Return (x, y) of the center of cell containing provided text 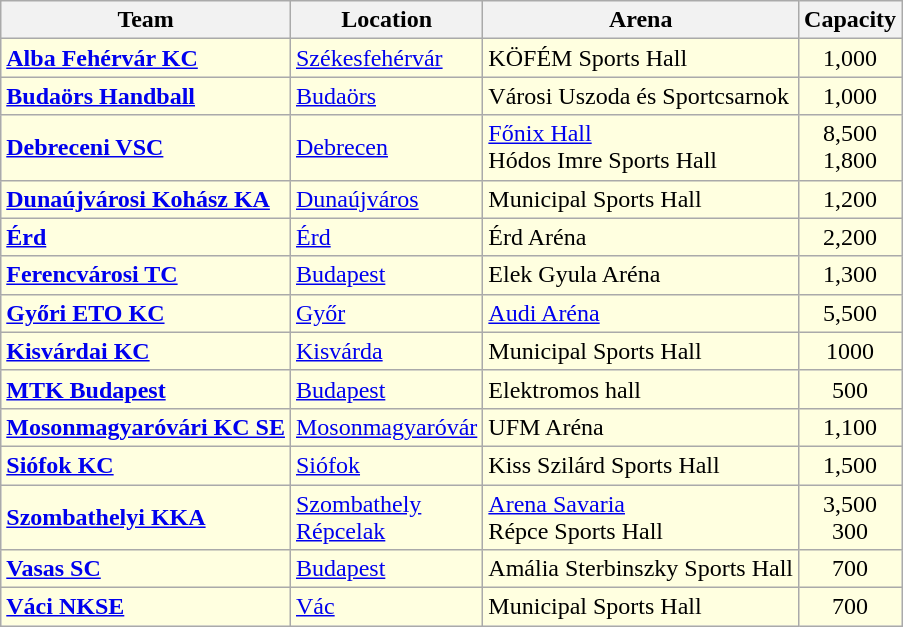
Szombathelyi KKA (146, 516)
Team (146, 20)
Székesfehérvár (386, 58)
Érd Aréna (641, 237)
Siófok KC (146, 465)
1,500 (850, 465)
Győri ETO KC (146, 313)
Elek Gyula Aréna (641, 275)
Vác (386, 607)
Váci NKSE (146, 607)
Győr (386, 313)
Vasas SC (146, 569)
Debreceni VSC (146, 148)
Kiss Szilárd Sports Hall (641, 465)
Dunaújvárosi Kohász KA (146, 199)
Capacity (850, 20)
Kisvárdai KC (146, 351)
Mosonmagyaróvár (386, 427)
500 (850, 389)
Szombathely Répcelak (386, 516)
Budaörs (386, 96)
Dunaújváros (386, 199)
UFM Aréna (641, 427)
1,200 (850, 199)
1000 (850, 351)
Kisvárda (386, 351)
Mosonmagyaróvári KC SE (146, 427)
1,100 (850, 427)
5,500 (850, 313)
Arena Savaria Répce Sports Hall (641, 516)
Location (386, 20)
Főnix Hall Hódos Imre Sports Hall (641, 148)
8,500 1,800 (850, 148)
3,500 300 (850, 516)
Debrecen (386, 148)
Városi Uszoda és Sportcsarnok (641, 96)
Budaörs Handball (146, 96)
1,300 (850, 275)
MTK Budapest (146, 389)
Ferencvárosi TC (146, 275)
Amália Sterbinszky Sports Hall (641, 569)
Alba Fehérvár KC (146, 58)
Audi Aréna (641, 313)
Siófok (386, 465)
Arena (641, 20)
2,200 (850, 237)
KÖFÉM Sports Hall (641, 58)
Elektromos hall (641, 389)
